Determine the (x, y) coordinate at the center of the cell enclosing the given text.  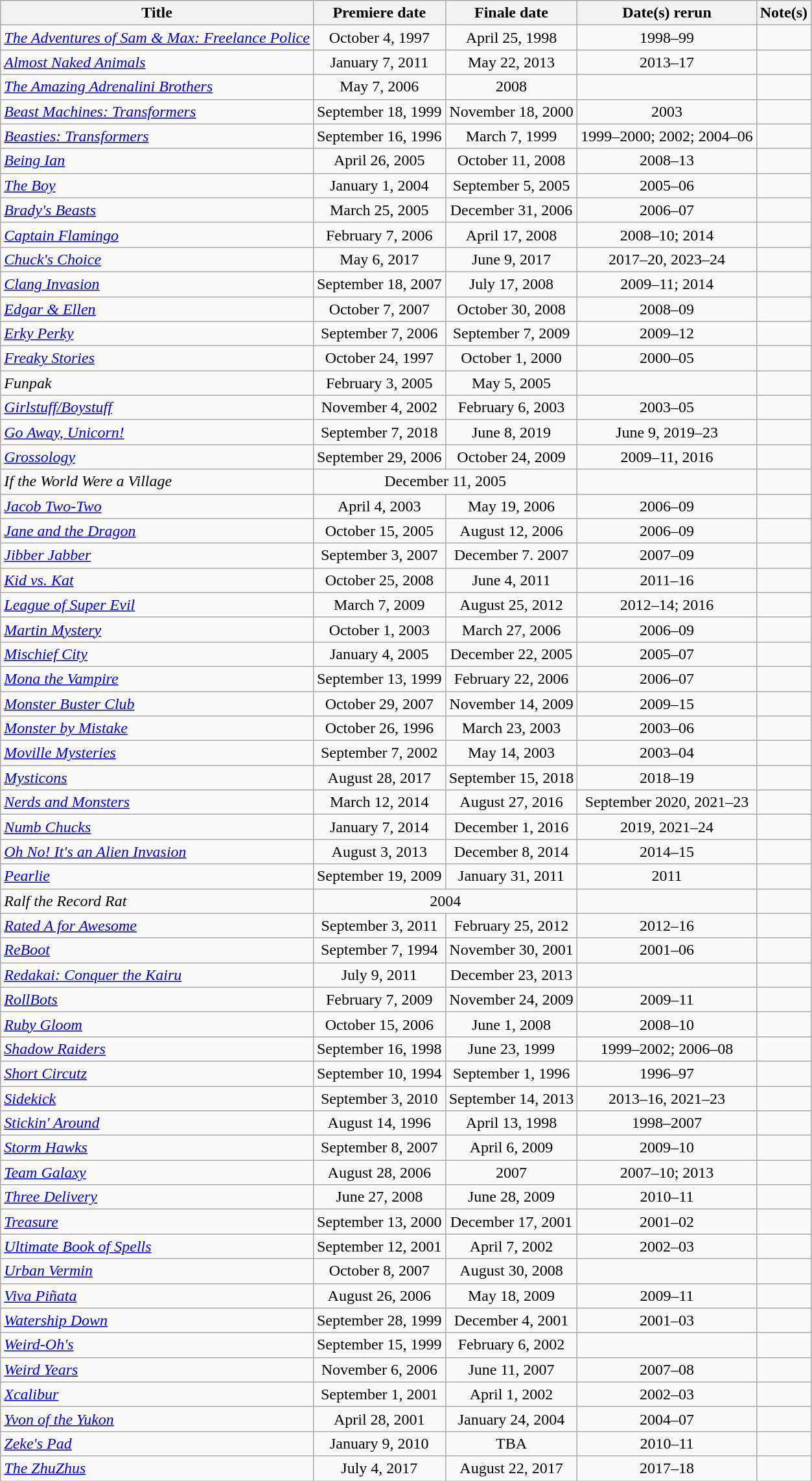
September 18, 2007 (379, 284)
August 28, 2006 (379, 1172)
October 1, 2003 (379, 629)
Premiere date (379, 13)
November 18, 2000 (511, 111)
Captain Flamingo (157, 235)
October 4, 1997 (379, 38)
2007–09 (667, 555)
2001–06 (667, 950)
August 25, 2012 (511, 605)
April 26, 2005 (379, 161)
Funpak (157, 383)
June 11, 2007 (511, 1370)
April 28, 2001 (379, 1419)
Monster by Mistake (157, 729)
2004 (445, 901)
Watership Down (157, 1320)
December 8, 2014 (511, 852)
2003 (667, 111)
1999–2002; 2006–08 (667, 1049)
September 29, 2006 (379, 457)
October 1, 2000 (511, 358)
October 24, 1997 (379, 358)
June 9, 2017 (511, 259)
2012–16 (667, 926)
October 11, 2008 (511, 161)
April 6, 2009 (511, 1148)
Jane and the Dragon (157, 531)
Yvon of the Yukon (157, 1419)
Jibber Jabber (157, 555)
November 4, 2002 (379, 408)
Shadow Raiders (157, 1049)
2007 (511, 1172)
Beast Machines: Transformers (157, 111)
Numb Chucks (157, 827)
May 5, 2005 (511, 383)
September 13, 1999 (379, 679)
2009–10 (667, 1148)
Xcalibur (157, 1394)
Martin Mystery (157, 629)
January 7, 2014 (379, 827)
February 7, 2006 (379, 235)
If the World Were a Village (157, 482)
November 6, 2006 (379, 1370)
Being Ian (157, 161)
2001–03 (667, 1320)
April 25, 1998 (511, 38)
January 4, 2005 (379, 654)
2013–16, 2021–23 (667, 1099)
Mischief City (157, 654)
Edgar & Ellen (157, 309)
March 27, 2006 (511, 629)
2019, 2021–24 (667, 827)
February 25, 2012 (511, 926)
September 3, 2010 (379, 1099)
Moville Mysteries (157, 753)
September 12, 2001 (379, 1246)
October 8, 2007 (379, 1271)
1996–97 (667, 1073)
Title (157, 13)
Pearlie (157, 876)
August 28, 2017 (379, 778)
September 19, 2009 (379, 876)
Stickin' Around (157, 1123)
August 26, 2006 (379, 1296)
2005–07 (667, 654)
2017–18 (667, 1468)
Mysticons (157, 778)
Rated A for Awesome (157, 926)
2018–19 (667, 778)
September 7, 2018 (379, 432)
2017–20, 2023–24 (667, 259)
May 19, 2006 (511, 506)
May 18, 2009 (511, 1296)
December 22, 2005 (511, 654)
June 8, 2019 (511, 432)
May 22, 2013 (511, 62)
January 31, 2011 (511, 876)
The Amazing Adrenalini Brothers (157, 87)
2005–06 (667, 185)
2003–04 (667, 753)
2000–05 (667, 358)
2003–06 (667, 729)
March 23, 2003 (511, 729)
November 24, 2009 (511, 999)
The Boy (157, 185)
2009–11; 2014 (667, 284)
January 24, 2004 (511, 1419)
October 24, 2009 (511, 457)
Kid vs. Kat (157, 580)
Chuck's Choice (157, 259)
Ultimate Book of Spells (157, 1246)
April 7, 2002 (511, 1246)
June 27, 2008 (379, 1197)
Weird-Oh's (157, 1345)
Freaky Stories (157, 358)
2001–02 (667, 1222)
Weird Years (157, 1370)
Zeke's Pad (157, 1443)
2009–12 (667, 334)
August 30, 2008 (511, 1271)
May 7, 2006 (379, 87)
Team Galaxy (157, 1172)
December 7. 2007 (511, 555)
October 15, 2005 (379, 531)
Short Circutz (157, 1073)
2007–08 (667, 1370)
September 1, 1996 (511, 1073)
2013–17 (667, 62)
February 6, 2002 (511, 1345)
Beasties: Transformers (157, 136)
Finale date (511, 13)
2014–15 (667, 852)
Redakai: Conquer the Kairu (157, 975)
October 25, 2008 (379, 580)
October 30, 2008 (511, 309)
March 7, 2009 (379, 605)
The ZhuZhus (157, 1468)
September 3, 2007 (379, 555)
April 13, 1998 (511, 1123)
August 12, 2006 (511, 531)
Date(s) rerun (667, 13)
1999–2000; 2002; 2004–06 (667, 136)
June 9, 2019–23 (667, 432)
October 15, 2006 (379, 1024)
December 11, 2005 (445, 482)
2008–10; 2014 (667, 235)
2012–14; 2016 (667, 605)
February 22, 2006 (511, 679)
Clang Invasion (157, 284)
Sidekick (157, 1099)
September 7, 2009 (511, 334)
May 14, 2003 (511, 753)
February 7, 2009 (379, 999)
August 14, 1996 (379, 1123)
Oh No! It's an Alien Invasion (157, 852)
February 6, 2003 (511, 408)
September 18, 1999 (379, 111)
August 22, 2017 (511, 1468)
Almost Naked Animals (157, 62)
January 7, 2011 (379, 62)
July 4, 2017 (379, 1468)
January 1, 2004 (379, 185)
Urban Vermin (157, 1271)
November 30, 2001 (511, 950)
1998–2007 (667, 1123)
December 31, 2006 (511, 210)
2008–10 (667, 1024)
September 5, 2005 (511, 185)
July 17, 2008 (511, 284)
Mona the Vampire (157, 679)
December 4, 2001 (511, 1320)
September 28, 1999 (379, 1320)
December 1, 2016 (511, 827)
June 4, 2011 (511, 580)
Brady's Beasts (157, 210)
League of Super Evil (157, 605)
October 29, 2007 (379, 703)
ReBoot (157, 950)
2007–10; 2013 (667, 1172)
March 25, 2005 (379, 210)
Storm Hawks (157, 1148)
August 3, 2013 (379, 852)
2009–15 (667, 703)
October 7, 2007 (379, 309)
September 3, 2011 (379, 926)
Nerds and Monsters (157, 802)
September 1, 2001 (379, 1394)
Monster Buster Club (157, 703)
TBA (511, 1443)
Erky Perky (157, 334)
June 28, 2009 (511, 1197)
June 1, 2008 (511, 1024)
September 10, 1994 (379, 1073)
The Adventures of Sam & Max: Freelance Police (157, 38)
Viva Piñata (157, 1296)
Go Away, Unicorn! (157, 432)
Treasure (157, 1222)
September 15, 1999 (379, 1345)
2003–05 (667, 408)
2004–07 (667, 1419)
Three Delivery (157, 1197)
September 16, 1998 (379, 1049)
Ralf the Record Rat (157, 901)
2008–13 (667, 161)
March 12, 2014 (379, 802)
September 13, 2000 (379, 1222)
December 17, 2001 (511, 1222)
2009–11, 2016 (667, 457)
September 16, 1996 (379, 136)
December 23, 2013 (511, 975)
August 27, 2016 (511, 802)
Note(s) (783, 13)
Grossology (157, 457)
Jacob Two-Two (157, 506)
September 8, 2007 (379, 1148)
1998–99 (667, 38)
RollBots (157, 999)
February 3, 2005 (379, 383)
October 26, 1996 (379, 729)
July 9, 2011 (379, 975)
January 9, 2010 (379, 1443)
2011–16 (667, 580)
September 7, 2002 (379, 753)
November 14, 2009 (511, 703)
2011 (667, 876)
September 2020, 2021–23 (667, 802)
Girlstuff/Boystuff (157, 408)
April 17, 2008 (511, 235)
April 4, 2003 (379, 506)
Ruby Gloom (157, 1024)
April 1, 2002 (511, 1394)
September 14, 2013 (511, 1099)
2008 (511, 87)
May 6, 2017 (379, 259)
2008–09 (667, 309)
September 7, 2006 (379, 334)
September 15, 2018 (511, 778)
June 23, 1999 (511, 1049)
September 7, 1994 (379, 950)
March 7, 1999 (511, 136)
